Search for the cell housing the specified text and yield its [X, Y] center coordinate. 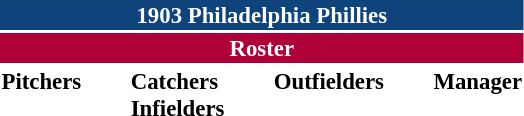
Roster [262, 48]
1903 Philadelphia Phillies [262, 15]
